For the text-containing cell, return its midpoint in (X, Y) coordinate format. 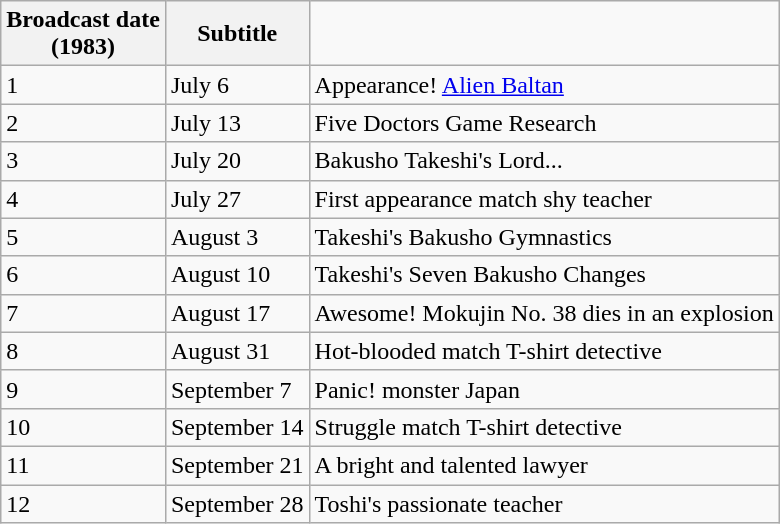
10 (84, 427)
8 (84, 351)
Takeshi's Seven Bakusho Changes (544, 275)
July 20 (237, 161)
4 (84, 199)
6 (84, 275)
7 (84, 313)
Broadcast date(1983) (84, 34)
3 (84, 161)
Toshi's passionate teacher (544, 503)
Hot-blooded match T-shirt detective (544, 351)
July 27 (237, 199)
1 (84, 85)
Awesome! Mokujin No. 38 dies in an explosion (544, 313)
9 (84, 389)
Subtitle (237, 34)
September 7 (237, 389)
2 (84, 123)
5 (84, 237)
August 31 (237, 351)
First appearance match shy teacher (544, 199)
July 6 (237, 85)
July 13 (237, 123)
August 17 (237, 313)
September 14 (237, 427)
August 10 (237, 275)
Five Doctors Game Research (544, 123)
September 28 (237, 503)
Takeshi's Bakusho Gymnastics (544, 237)
Bakusho Takeshi's Lord... (544, 161)
Struggle match T-shirt detective (544, 427)
September 21 (237, 465)
11 (84, 465)
Panic! monster Japan (544, 389)
A bright and talented lawyer (544, 465)
Appearance! Alien Baltan (544, 85)
August 3 (237, 237)
12 (84, 503)
